Determine the (X, Y) coordinate at the center of the cell enclosing the given text.  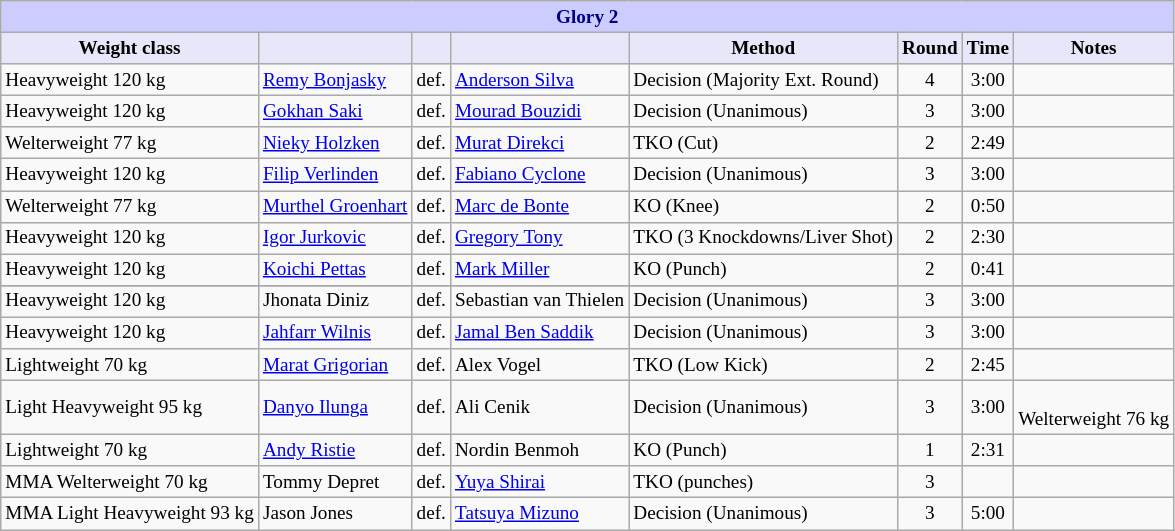
1 (930, 450)
Light Heavyweight 95 kg (130, 407)
Anderson Silva (539, 80)
0:41 (988, 270)
Notes (1094, 48)
Jamal Ben Saddik (539, 333)
Method (764, 48)
Time (988, 48)
Gregory Tony (539, 238)
Yuya Shirai (539, 482)
Remy Bonjasky (335, 80)
2:49 (988, 143)
Nieky Holzken (335, 143)
Nordin Benmoh (539, 450)
Sebastian van Thielen (539, 301)
Danyo Ilunga (335, 407)
Jason Jones (335, 514)
Marat Grigorian (335, 365)
TKO (3 Knockdowns/Liver Shot) (764, 238)
Mourad Bouzidi (539, 111)
Welterweight 76 kg (1094, 407)
TKO (Cut) (764, 143)
Jhonata Diniz (335, 301)
Weight class (130, 48)
Round (930, 48)
Glory 2 (588, 17)
Tommy Depret (335, 482)
Murthel Groenhart (335, 206)
2:31 (988, 450)
0:50 (988, 206)
2:30 (988, 238)
5:00 (988, 514)
Murat Direkci (539, 143)
2:45 (988, 365)
TKO (Low Kick) (764, 365)
MMA Welterweight 70 kg (130, 482)
Fabiano Cyclone (539, 175)
Gokhan Saki (335, 111)
Marc de Bonte (539, 206)
MMA Light Heavyweight 93 kg (130, 514)
Tatsuya Mizuno (539, 514)
Andy Ristie (335, 450)
Jahfarr Wilnis (335, 333)
TKO (punches) (764, 482)
KO (Knee) (764, 206)
4 (930, 80)
Koichi Pettas (335, 270)
Mark Miller (539, 270)
Alex Vogel (539, 365)
Decision (Majority Ext. Round) (764, 80)
Filip Verlinden (335, 175)
Ali Cenik (539, 407)
Igor Jurkovic (335, 238)
